Locate the cell with the specified text and output its [x, y] center coordinate. 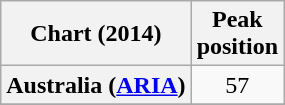
Chart (2014) [96, 34]
Peakposition [237, 34]
57 [237, 85]
Australia (ARIA) [96, 85]
